Pinpoint the cell where the given text exists, returning its [x, y] midpoint coordinate. 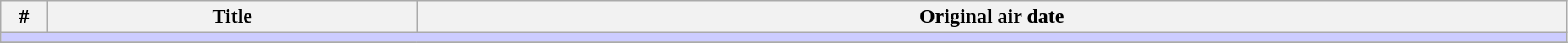
# [24, 17]
Title [232, 17]
Original air date [992, 17]
